Extract the (x, y) coordinate from the center of the cell holding the provided text.  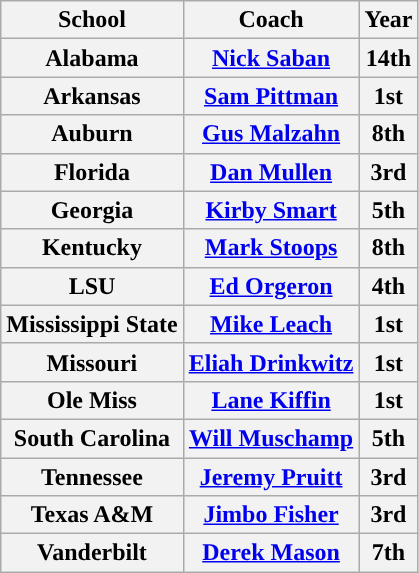
Gus Malzahn (271, 134)
Ed Orgeron (271, 286)
7th (388, 553)
Jimbo Fisher (271, 515)
Auburn (92, 134)
Dan Mullen (271, 172)
Arkansas (92, 96)
School (92, 20)
Vanderbilt (92, 553)
Texas A&M (92, 515)
Georgia (92, 210)
Will Muschamp (271, 438)
South Carolina (92, 438)
Kentucky (92, 248)
Florida (92, 172)
Year (388, 20)
Sam Pittman (271, 96)
Ole Miss (92, 400)
Alabama (92, 58)
Missouri (92, 362)
Kirby Smart (271, 210)
Nick Saban (271, 58)
Lane Kiffin (271, 400)
14th (388, 58)
Tennessee (92, 477)
Derek Mason (271, 553)
Mississippi State (92, 324)
Jeremy Pruitt (271, 477)
Coach (271, 20)
Eliah Drinkwitz (271, 362)
Mark Stoops (271, 248)
Mike Leach (271, 324)
LSU (92, 286)
4th (388, 286)
